Detect which cell encompasses the target text, then output its (x, y) center coordinate. 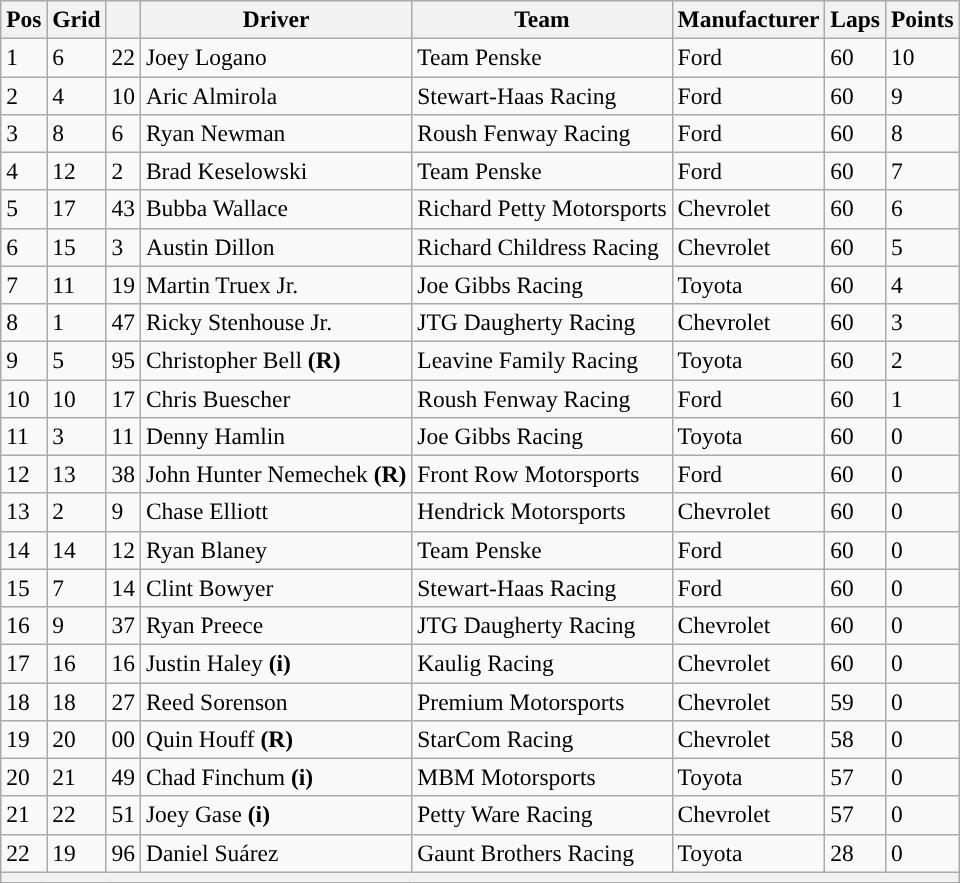
Ryan Preece (276, 625)
Daniel Suárez (276, 853)
49 (123, 777)
38 (123, 474)
Justin Haley (i) (276, 663)
Pos (24, 19)
Reed Sorenson (276, 701)
Clint Bowyer (276, 588)
Premium Motorsports (542, 701)
Front Row Motorsports (542, 474)
Ryan Newman (276, 133)
Laps (856, 19)
StarCom Racing (542, 739)
95 (123, 360)
Team (542, 19)
Richard Childress Racing (542, 247)
Bubba Wallace (276, 209)
Chris Buescher (276, 398)
Aric Almirola (276, 95)
Ryan Blaney (276, 550)
58 (856, 739)
Petty Ware Racing (542, 815)
Denny Hamlin (276, 436)
51 (123, 815)
John Hunter Nemechek (R) (276, 474)
Joey Logano (276, 57)
Chad Finchum (i) (276, 777)
Hendrick Motorsports (542, 512)
47 (123, 322)
43 (123, 209)
Richard Petty Motorsports (542, 209)
Ricky Stenhouse Jr. (276, 322)
Joey Gase (i) (276, 815)
Gaunt Brothers Racing (542, 853)
96 (123, 853)
Grid (76, 19)
37 (123, 625)
28 (856, 853)
00 (123, 739)
MBM Motorsports (542, 777)
Brad Keselowski (276, 171)
27 (123, 701)
Christopher Bell (R) (276, 360)
Points (922, 19)
Martin Truex Jr. (276, 285)
Quin Houff (R) (276, 739)
Austin Dillon (276, 247)
Kaulig Racing (542, 663)
Chase Elliott (276, 512)
Leavine Family Racing (542, 360)
Manufacturer (748, 19)
59 (856, 701)
Driver (276, 19)
